Find where the given text appears and provide that cell's center as (x, y) coordinate. 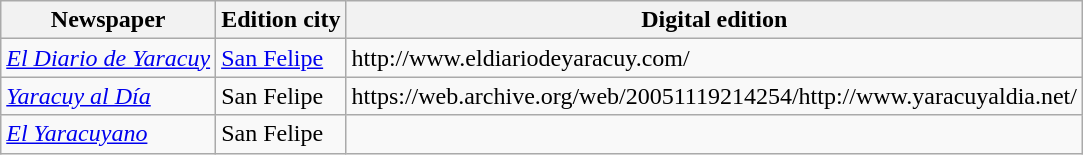
Newspaper (108, 20)
El Diario de Yaracuy (108, 58)
http://www.eldiariodeyaracuy.com/ (714, 58)
Yaracuy al Día (108, 96)
https://web.archive.org/web/20051119214254/http://www.yaracuyaldia.net/ (714, 96)
El Yaracuyano (108, 134)
Edition city (281, 20)
Digital edition (714, 20)
